Locate the cell with the specified text and output its (X, Y) center coordinate. 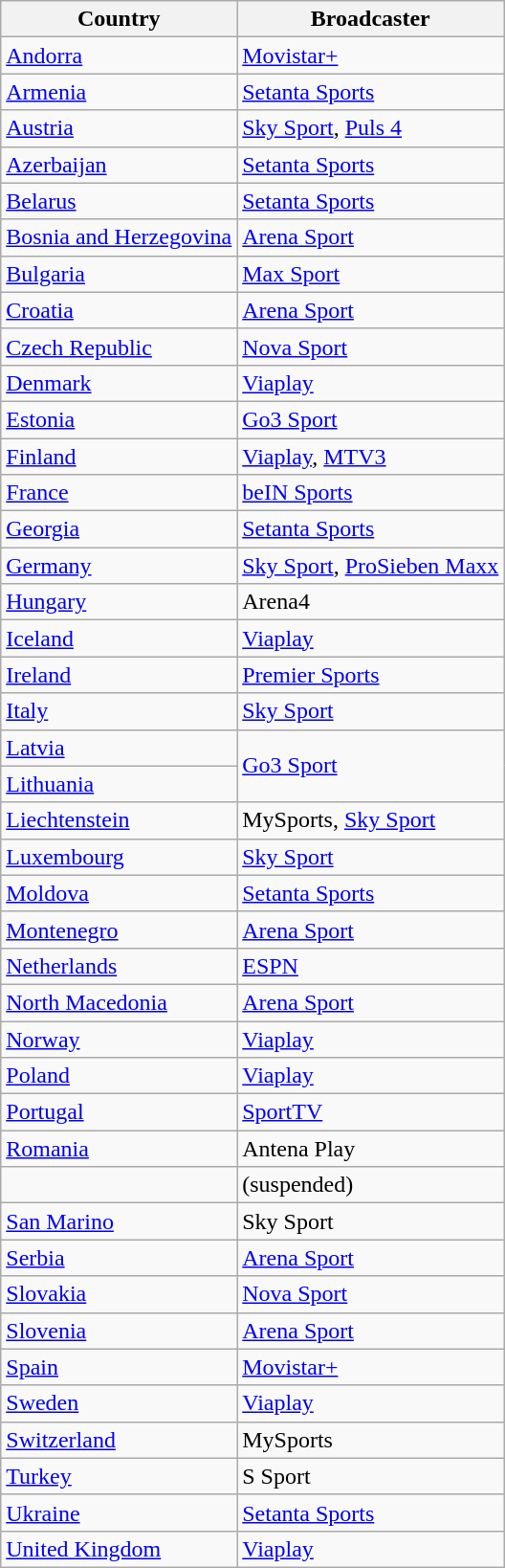
Germany (119, 566)
Lithuania (119, 784)
Norway (119, 1039)
ESPN (371, 966)
San Marino (119, 1221)
Moldova (119, 893)
Slovenia (119, 1331)
Country (119, 19)
Romania (119, 1149)
Andorra (119, 56)
Turkey (119, 1476)
Ukraine (119, 1512)
Latvia (119, 748)
Arena4 (371, 602)
Serbia (119, 1258)
Belarus (119, 201)
France (119, 493)
Estonia (119, 419)
beIN Sports (371, 493)
Viaplay, MTV3 (371, 457)
Max Sport (371, 274)
Hungary (119, 602)
Austria (119, 128)
Premier Sports (371, 675)
Armenia (119, 92)
Georgia (119, 529)
Italy (119, 711)
Poland (119, 1076)
SportTV (371, 1112)
Sky Sport, ProSieben Maxx (371, 566)
S Sport (371, 1476)
Bosnia and Herzegovina (119, 237)
Sky Sport, Puls 4 (371, 128)
Switzerland (119, 1440)
Montenegro (119, 930)
Broadcaster (371, 19)
Finland (119, 457)
United Kingdom (119, 1549)
Azerbaijan (119, 165)
Spain (119, 1367)
Liechtenstein (119, 820)
Portugal (119, 1112)
Czech Republic (119, 347)
(suspended) (371, 1185)
Croatia (119, 310)
Ireland (119, 675)
MySports, Sky Sport (371, 820)
Denmark (119, 383)
Sweden (119, 1403)
Netherlands (119, 966)
MySports (371, 1440)
Bulgaria (119, 274)
Slovakia (119, 1294)
Antena Play (371, 1149)
Iceland (119, 638)
Luxembourg (119, 857)
North Macedonia (119, 1002)
